Capture the cell that displays the provided text and extract its (X, Y) central coordinate. 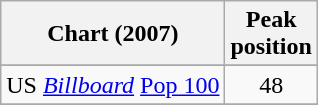
Peakposition (271, 34)
48 (271, 85)
US Billboard Pop 100 (113, 85)
Chart (2007) (113, 34)
